Identify which cell holds the provided text, then report its (x, y) central coordinate. 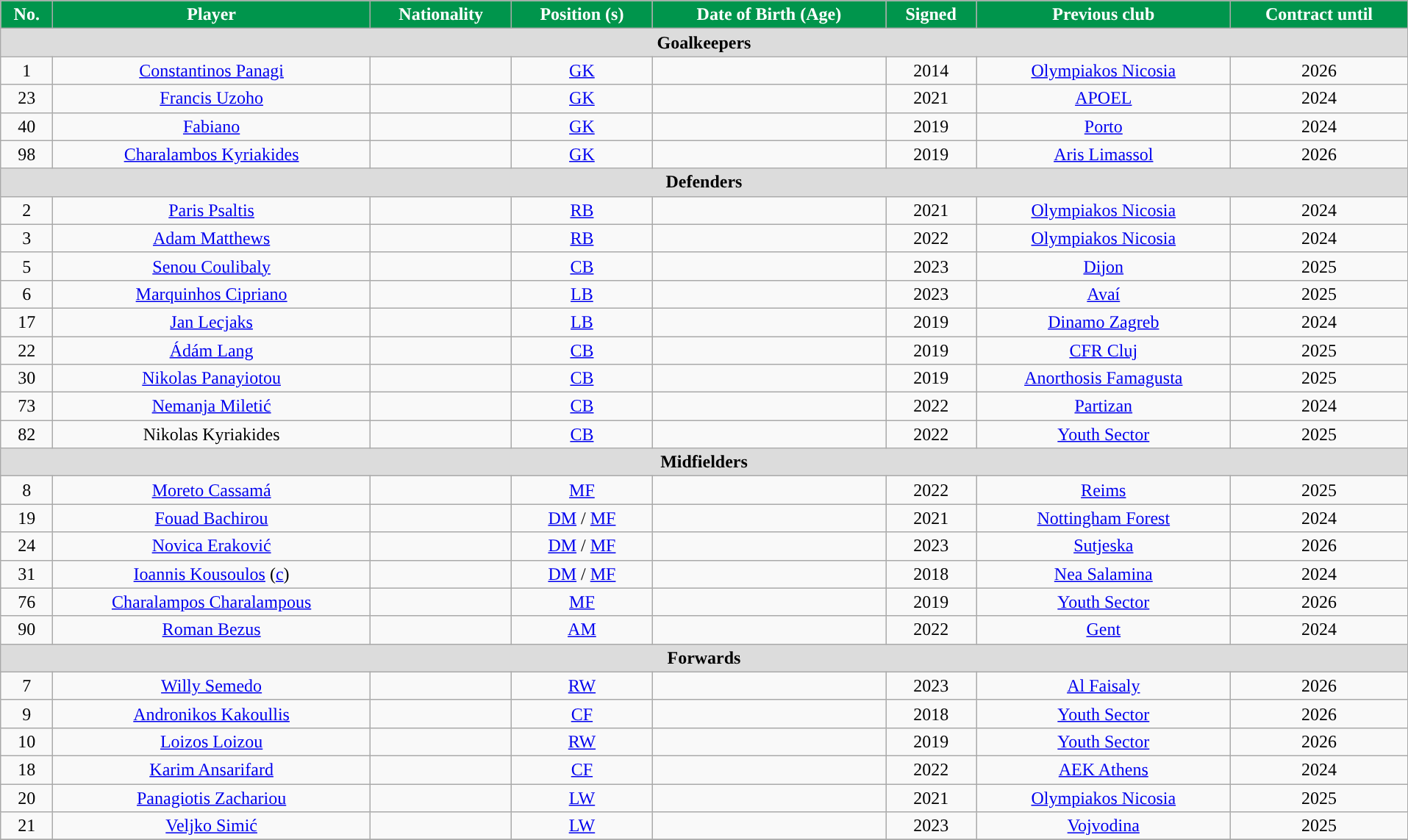
Player (212, 15)
Nikolas Kyriakides (212, 434)
Paris Psaltis (212, 210)
Ioannis Kousoulos (c) (212, 574)
Contract until (1319, 15)
Nikolas Panayiotou (212, 378)
Constantinos Panagi (212, 71)
Previous club (1104, 15)
Novica Eraković (212, 546)
Senou Coulibaly (212, 266)
23 (26, 98)
Date of Birth (Age) (769, 15)
No. (26, 15)
73 (26, 406)
Jan Lecjaks (212, 322)
Nottingham Forest (1104, 518)
8 (26, 490)
Nea Salamina (1104, 574)
Fabiano (212, 126)
5 (26, 266)
Dijon (1104, 266)
6 (26, 294)
20 (26, 797)
Vojvodina (1104, 826)
Adam Matthews (212, 238)
21 (26, 826)
Loizos Loizou (212, 742)
Goalkeepers (704, 43)
Charalambos Kyriakides (212, 154)
2014 (931, 71)
Fouad Bachirou (212, 518)
Karim Ansarifard (212, 769)
90 (26, 630)
30 (26, 378)
Panagiotis Zachariou (212, 797)
Partizan (1104, 406)
Moreto Cassamá (212, 490)
Midfielders (704, 462)
Al Faisaly (1104, 686)
7 (26, 686)
Anorthosis Famagusta (1104, 378)
Gent (1104, 630)
2 (26, 210)
31 (26, 574)
3 (26, 238)
22 (26, 351)
19 (26, 518)
18 (26, 769)
Francis Uzoho (212, 98)
Andronikos Kakoullis (212, 714)
40 (26, 126)
AM (582, 630)
Willy Semedo (212, 686)
CFR Cluj (1104, 351)
APOEL (1104, 98)
Veljko Simić (212, 826)
Sutjeska (1104, 546)
82 (26, 434)
1 (26, 71)
Ádám Lang (212, 351)
Defenders (704, 182)
AEK Athens (1104, 769)
98 (26, 154)
Avaí (1104, 294)
Aris Limassol (1104, 154)
24 (26, 546)
9 (26, 714)
Roman Bezus (212, 630)
Dinamo Zagreb (1104, 322)
Nationality (441, 15)
76 (26, 602)
Charalampos Charalampous (212, 602)
Position (s) (582, 15)
Signed (931, 15)
17 (26, 322)
Porto (1104, 126)
Nemanja Miletić (212, 406)
Forwards (704, 658)
10 (26, 742)
Reims (1104, 490)
Marquinhos Cipriano (212, 294)
